Capture the cell that displays the provided text and extract its [x, y] central coordinate. 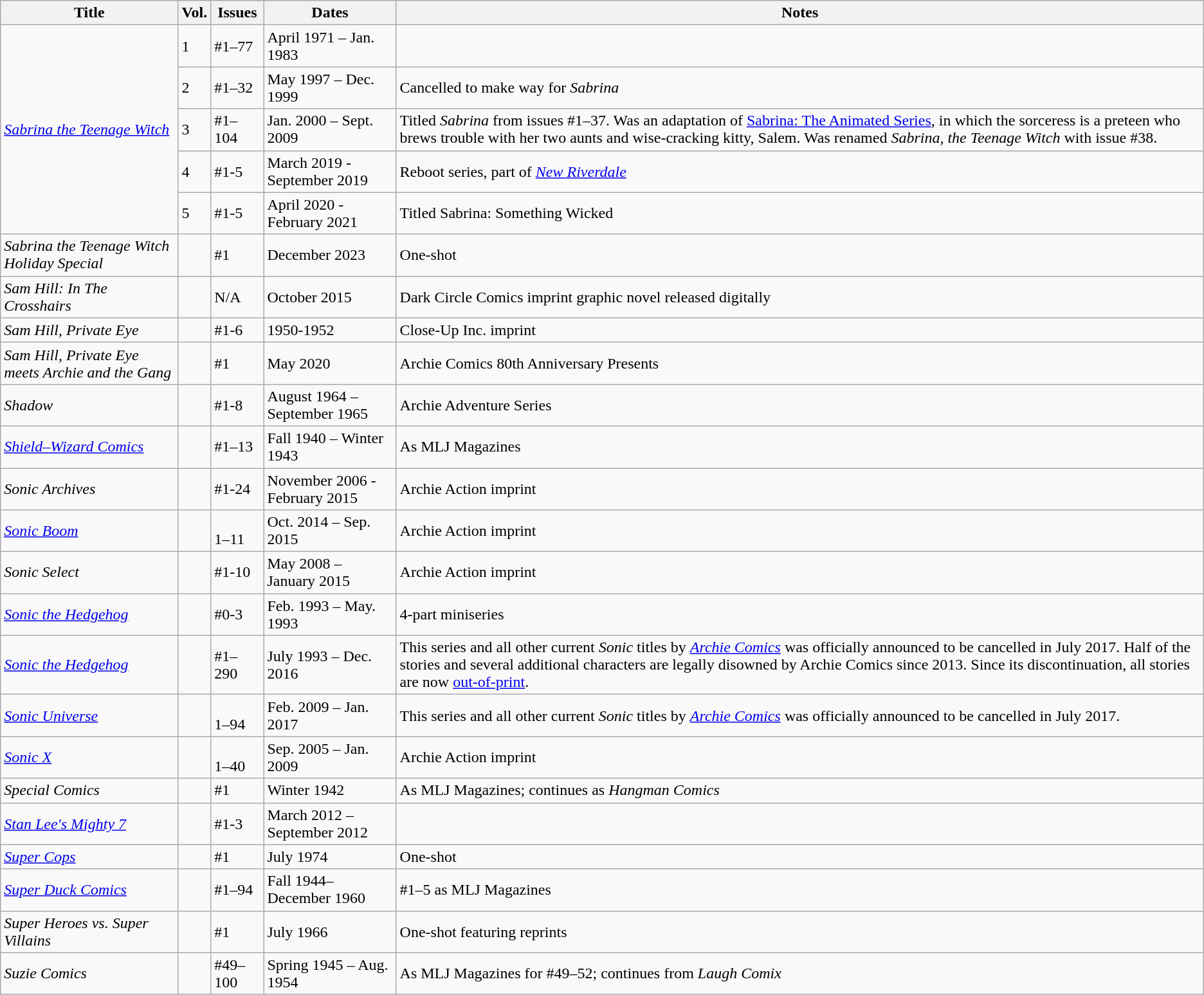
N/A [237, 297]
Dark Circle Comics imprint graphic novel released digitally [800, 297]
#1–94 [237, 890]
Sam Hill: In The Crosshairs [89, 297]
1950-1952 [330, 330]
May 2020 [330, 363]
As MLJ Magazines; continues as Hangman Comics [800, 790]
March 2012 – September 2012 [330, 823]
Issues [237, 13]
Super Duck Comics [89, 890]
August 1964 – September 1965 [330, 405]
May 1997 – Dec. 1999 [330, 87]
4 [194, 171]
Shield–Wizard Comics [89, 446]
Sonic X [89, 758]
Archie Comics 80th Anniversary Presents [800, 363]
One-shot featuring reprints [800, 931]
April 2020 - February 2021 [330, 214]
Vol. [194, 13]
#1–5 as MLJ Magazines [800, 890]
Super Heroes vs. Super Villains [89, 931]
Sep. 2005 – Jan. 2009 [330, 758]
1–94 [237, 715]
#1-10 [237, 572]
5 [194, 214]
#1-6 [237, 330]
Sabrina the Teenage Witch [89, 130]
Sonic Boom [89, 531]
Notes [800, 13]
Winter 1942 [330, 790]
Stan Lee's Mighty 7 [89, 823]
Suzie Comics [89, 974]
#49–100 [237, 974]
Archie Adventure Series [800, 405]
1–11 [237, 531]
March 2019 - September 2019 [330, 171]
July 1966 [330, 931]
Title [89, 13]
Special Comics [89, 790]
July 1993 – Dec. 2016 [330, 665]
Feb. 1993 – May. 1993 [330, 615]
#1-3 [237, 823]
#1-8 [237, 405]
1 [194, 46]
Dates [330, 13]
#0-3 [237, 615]
This series and all other current Sonic titles by Archie Comics was officially announced to be cancelled in July 2017. [800, 715]
#1-24 [237, 489]
#1–290 [237, 665]
Titled Sabrina: Something Wicked [800, 214]
Super Cops [89, 857]
#1–104 [237, 130]
Sam Hill, Private Eye meets Archie and the Gang [89, 363]
December 2023 [330, 255]
#1–77 [237, 46]
November 2006 - February 2015 [330, 489]
May 2008 – January 2015 [330, 572]
Shadow [89, 405]
#1–13 [237, 446]
Fall 1940 – Winter 1943 [330, 446]
Oct. 2014 – Sep. 2015 [330, 531]
Jan. 2000 – Sept. 2009 [330, 130]
Sam Hill, Private Eye [89, 330]
April 1971 – Jan. 1983 [330, 46]
Sonic Universe [89, 715]
July 1974 [330, 857]
Reboot series, part of New Riverdale [800, 171]
#1–32 [237, 87]
Cancelled to make way for Sabrina [800, 87]
Feb. 2009 – Jan. 2017 [330, 715]
October 2015 [330, 297]
Spring 1945 – Aug. 1954 [330, 974]
Close-Up Inc. imprint [800, 330]
Fall 1944–December 1960 [330, 890]
1–40 [237, 758]
As MLJ Magazines [800, 446]
Sonic Select [89, 572]
4-part miniseries [800, 615]
Sonic Archives [89, 489]
Sabrina the Teenage Witch Holiday Special [89, 255]
As MLJ Magazines for #49–52; continues from Laugh Comix [800, 974]
3 [194, 130]
2 [194, 87]
